Return the [X, Y] coordinate for the center point of the cell that contains the specified text.  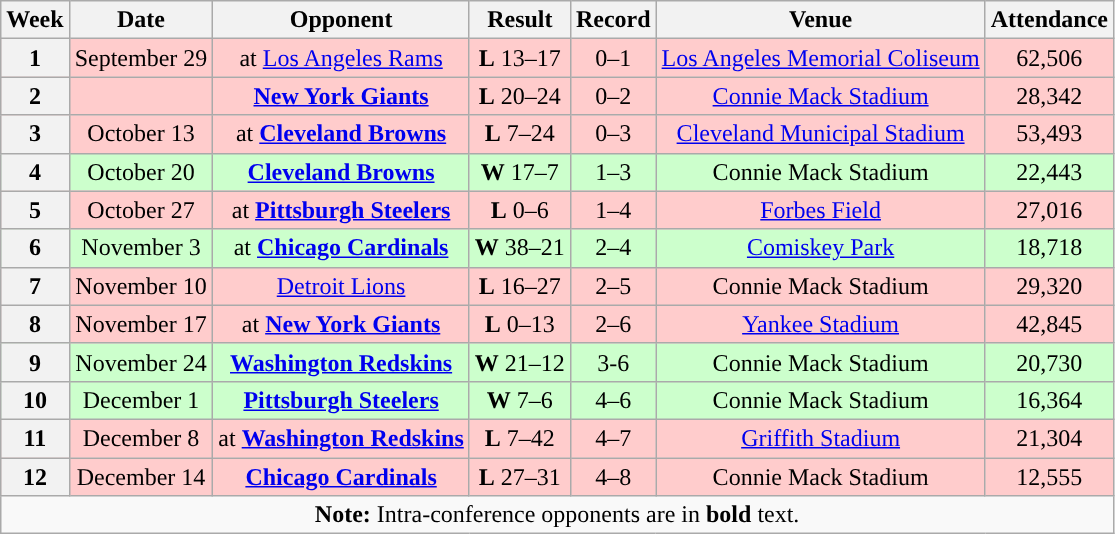
W 17–7 [520, 172]
Opponent [341, 20]
at New York Giants [341, 324]
10 [35, 400]
September 29 [141, 58]
Note: Intra-conference opponents are in bold text. [558, 515]
December 14 [141, 477]
12 [35, 477]
1 [35, 58]
November 17 [141, 324]
2 [35, 96]
42,845 [1049, 324]
11 [35, 438]
0–1 [613, 58]
New York Giants [341, 96]
21,304 [1049, 438]
1–3 [613, 172]
12,555 [1049, 477]
0–2 [613, 96]
Washington Redskins [341, 362]
December 8 [141, 438]
Griffith Stadium [820, 438]
16,364 [1049, 400]
4–8 [613, 477]
L 20–24 [520, 96]
Los Angeles Memorial Coliseum [820, 58]
22,443 [1049, 172]
4–6 [613, 400]
October 20 [141, 172]
at Pittsburgh Steelers [341, 210]
December 1 [141, 400]
November 10 [141, 286]
Pittsburgh Steelers [341, 400]
L 0–6 [520, 210]
2–5 [613, 286]
at Cleveland Browns [341, 134]
0–3 [613, 134]
L 27–31 [520, 477]
Chicago Cardinals [341, 477]
62,506 [1049, 58]
Detroit Lions [341, 286]
4–7 [613, 438]
20,730 [1049, 362]
Date [141, 20]
Week [35, 20]
at Chicago Cardinals [341, 248]
L 7–42 [520, 438]
Comiskey Park [820, 248]
W 7–6 [520, 400]
2–6 [613, 324]
Forbes Field [820, 210]
at Washington Redskins [341, 438]
3 [35, 134]
L 0–13 [520, 324]
L 13–17 [520, 58]
W 38–21 [520, 248]
at Los Angeles Rams [341, 58]
Record [613, 20]
2–4 [613, 248]
Yankee Stadium [820, 324]
Cleveland Municipal Stadium [820, 134]
L 16–27 [520, 286]
18,718 [1049, 248]
5 [35, 210]
4 [35, 172]
3-6 [613, 362]
Cleveland Browns [341, 172]
Venue [820, 20]
6 [35, 248]
53,493 [1049, 134]
L 7–24 [520, 134]
Attendance [1049, 20]
W 21–12 [520, 362]
8 [35, 324]
October 13 [141, 134]
November 3 [141, 248]
November 24 [141, 362]
29,320 [1049, 286]
7 [35, 286]
October 27 [141, 210]
1–4 [613, 210]
27,016 [1049, 210]
28,342 [1049, 96]
Result [520, 20]
9 [35, 362]
